Return the (X, Y) coordinate for the center point of the cell that contains the specified text.  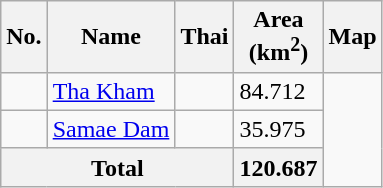
No. (24, 37)
Name (111, 37)
Thai (204, 37)
Area(km2) (278, 37)
84.712 (278, 91)
35.975 (278, 129)
Total (118, 167)
Samae Dam (111, 129)
Map (352, 37)
120.687 (278, 167)
Tha Kham (111, 91)
